Find where the given text appears and provide that cell's center as (X, Y) coordinate. 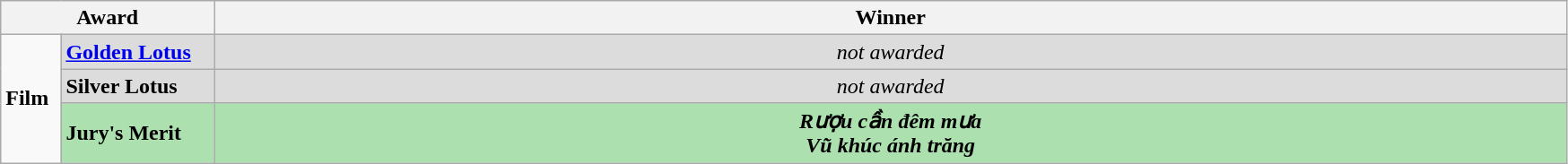
Jury's Merit (138, 133)
Winner (891, 18)
Silver Lotus (138, 86)
Award (108, 18)
Golden Lotus (138, 52)
Rượu cần đêm mưaVũ khúc ánh trăng (891, 133)
Film (30, 99)
